Capture the cell that displays the provided text and extract its [x, y] central coordinate. 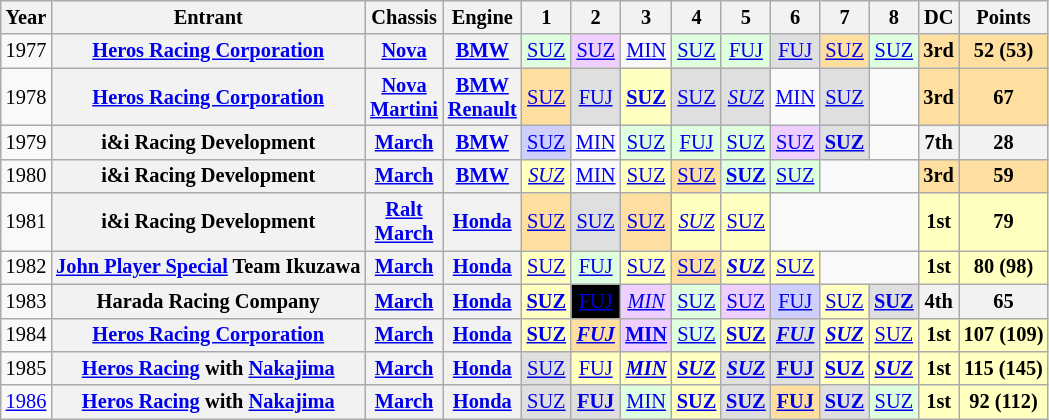
BMWRenault [482, 97]
115 (145) [1004, 368]
6 [796, 17]
1978 [26, 97]
DC [939, 17]
3 [646, 17]
Points [1004, 17]
1982 [26, 267]
Harada Racing Company [208, 301]
1 [546, 17]
1977 [26, 51]
5 [746, 17]
1980 [26, 176]
59 [1004, 176]
Engine [482, 17]
107 (109) [1004, 335]
92 (112) [1004, 402]
7 [844, 17]
1986 [26, 402]
Year [26, 17]
1985 [26, 368]
RaltMarch [404, 222]
John Player Special Team Ikuzawa [208, 267]
1981 [26, 222]
8 [894, 17]
1983 [26, 301]
Chassis [404, 17]
1984 [26, 335]
65 [1004, 301]
7th [939, 142]
28 [1004, 142]
2 [596, 17]
52 (53) [1004, 51]
80 (98) [1004, 267]
Nova [404, 51]
4th [939, 301]
4 [696, 17]
NovaMartini [404, 97]
Entrant [208, 17]
67 [1004, 97]
79 [1004, 222]
1979 [26, 142]
